Identify which cell holds the provided text, then report its (x, y) central coordinate. 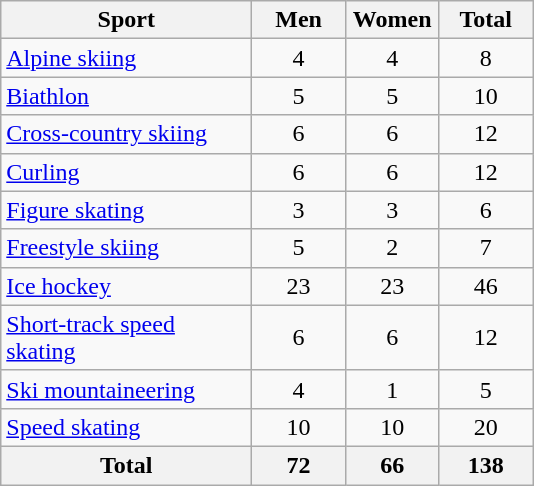
Sport (126, 20)
Cross-country skiing (126, 134)
Men (299, 20)
Curling (126, 172)
Ski mountaineering (126, 389)
Women (392, 20)
8 (486, 58)
66 (392, 465)
Biathlon (126, 96)
20 (486, 427)
Speed skating (126, 427)
Ice hockey (126, 286)
Freestyle skiing (126, 248)
Short-track speed skating (126, 338)
1 (392, 389)
Alpine skiing (126, 58)
72 (299, 465)
138 (486, 465)
2 (392, 248)
46 (486, 286)
Figure skating (126, 210)
7 (486, 248)
